Return [X, Y] of the center of cell containing provided text 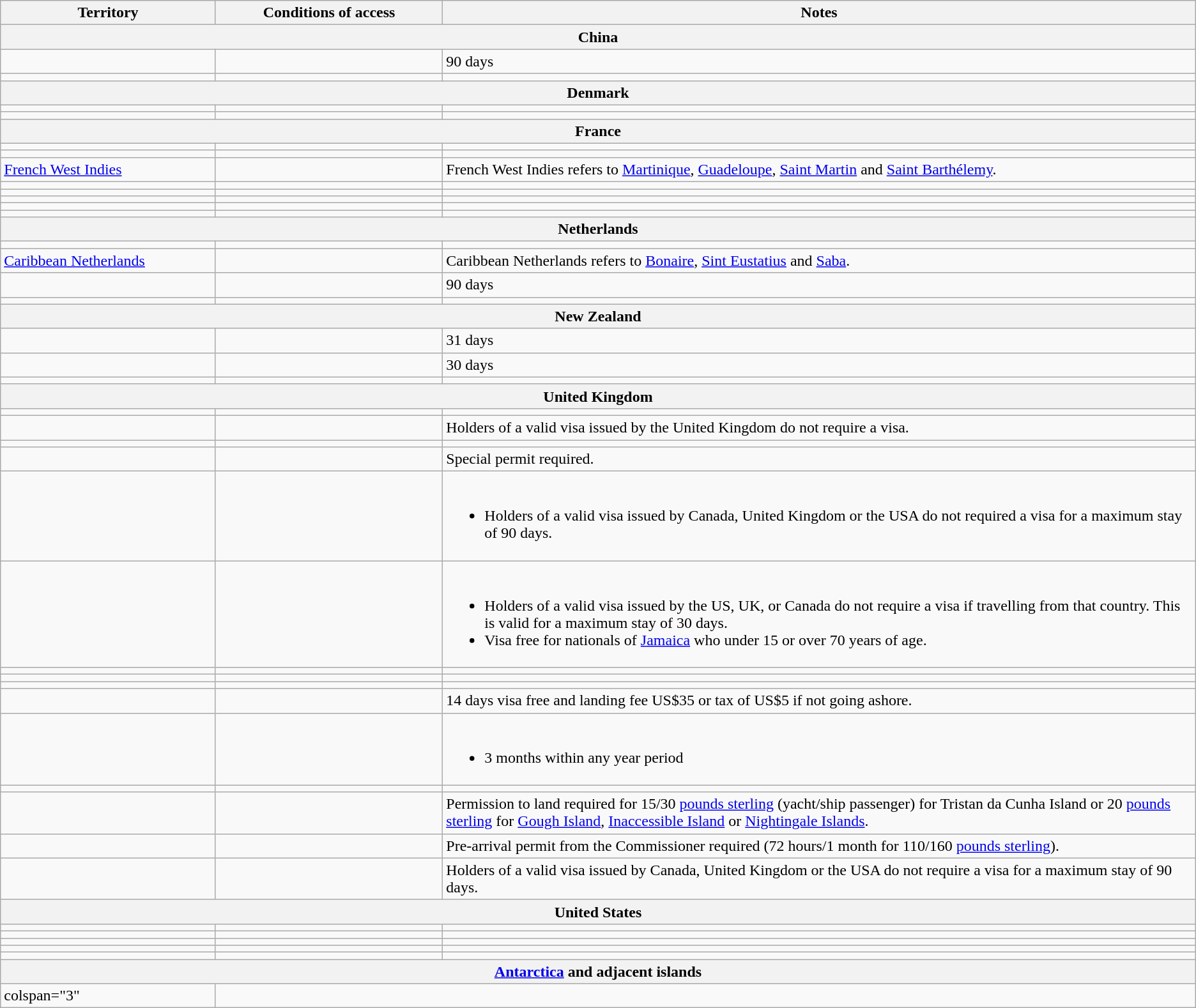
France [598, 131]
Antarctica and adjacent islands [598, 972]
Caribbean Netherlands refers to Bonaire, Sint Eustatius and Saba. [819, 261]
Territory [109, 13]
New Zealand [598, 316]
Holders of a valid visa issued by the United Kingdom do not require a visa. [819, 427]
United Kingdom [598, 396]
United States [598, 912]
Notes [819, 13]
Netherlands [598, 229]
Holders of a valid visa issued by Canada, United Kingdom or the USA do not required a visa for a maximum stay of 90 days. [819, 516]
Pre-arrival permit from the Commissioner required (72 hours/1 month for 110/160 pounds sterling). [819, 846]
Conditions of access [328, 13]
14 days visa free and landing fee US$35 or tax of US$5 if not going ashore. [819, 701]
Holders of a valid visa issued by Canada, United Kingdom or the USA do not require a visa for a maximum stay of 90 days. [819, 879]
French West Indies [109, 169]
Special permit required. [819, 459]
3 months within any year period [819, 749]
31 days [819, 340]
Denmark [598, 93]
China [598, 37]
30 days [819, 365]
colspan="3" [109, 996]
Caribbean Netherlands [109, 261]
French West Indies refers to Martinique, Guadeloupe, Saint Martin and Saint Barthélemy. [819, 169]
